Scan for the cell matching the given text and deliver its (X, Y) coordinate at center. 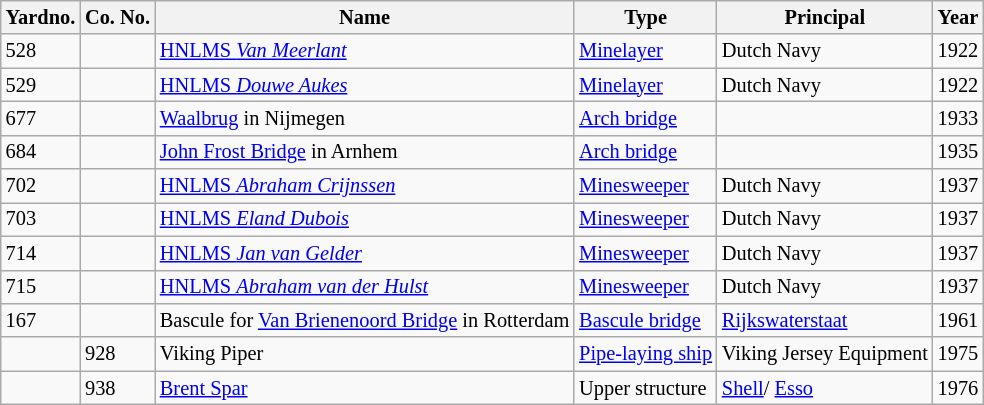
167 (40, 320)
John Frost Bridge in Arnhem (364, 152)
1975 (958, 354)
HNLMS Van Meerlant (364, 51)
Upper structure (646, 388)
928 (118, 354)
Pipe-laying ship (646, 354)
677 (40, 118)
938 (118, 388)
Co. No. (118, 17)
715 (40, 287)
Brent Spar (364, 388)
Principal (825, 17)
528 (40, 51)
HNLMS Douwe Aukes (364, 85)
HNLMS Jan van Gelder (364, 253)
Yardno. (40, 17)
Waalbrug in Nijmegen (364, 118)
Viking Piper (364, 354)
702 (40, 186)
Year (958, 17)
684 (40, 152)
Name (364, 17)
Shell/ Esso (825, 388)
1933 (958, 118)
Viking Jersey Equipment (825, 354)
1935 (958, 152)
Type (646, 17)
Rijkswaterstaat (825, 320)
714 (40, 253)
Bascule bridge (646, 320)
HNLMS Abraham van der Hulst (364, 287)
1976 (958, 388)
HNLMS Eland Dubois (364, 219)
1961 (958, 320)
703 (40, 219)
HNLMS Abraham Crijnssen (364, 186)
529 (40, 85)
Bascule for Van Brienenoord Bridge in Rotterdam (364, 320)
